Detect which cell encompasses the target text, then output its (x, y) center coordinate. 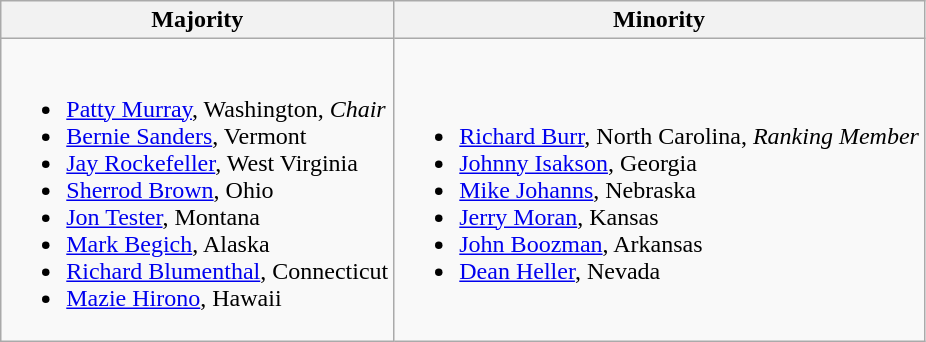
Richard Burr, North Carolina, Ranking MemberJohnny Isakson, GeorgiaMike Johanns, NebraskaJerry Moran, KansasJohn Boozman, ArkansasDean Heller, Nevada (660, 190)
Minority (660, 20)
Majority (198, 20)
